Return (x, y) of the center of cell containing provided text 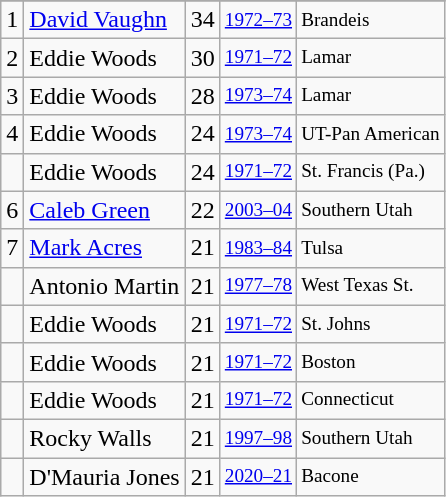
D'Mauria Jones (104, 477)
6 (12, 210)
1983–84 (258, 248)
1 (12, 20)
22 (202, 210)
1977–78 (258, 286)
3 (12, 96)
Antonio Martin (104, 286)
1972–73 (258, 20)
4 (12, 134)
28 (202, 96)
Connecticut (371, 400)
Tulsa (371, 248)
1997–98 (258, 438)
West Texas St. (371, 286)
2020–21 (258, 477)
7 (12, 248)
Mark Acres (104, 248)
Caleb Green (104, 210)
St. Francis (Pa.) (371, 172)
34 (202, 20)
Boston (371, 362)
Rocky Walls (104, 438)
2 (12, 58)
2003–04 (258, 210)
30 (202, 58)
St. Johns (371, 324)
Bacone (371, 477)
UT-Pan American (371, 134)
David Vaughn (104, 20)
Brandeis (371, 20)
